Locate the cell with the specified text and output its (X, Y) center coordinate. 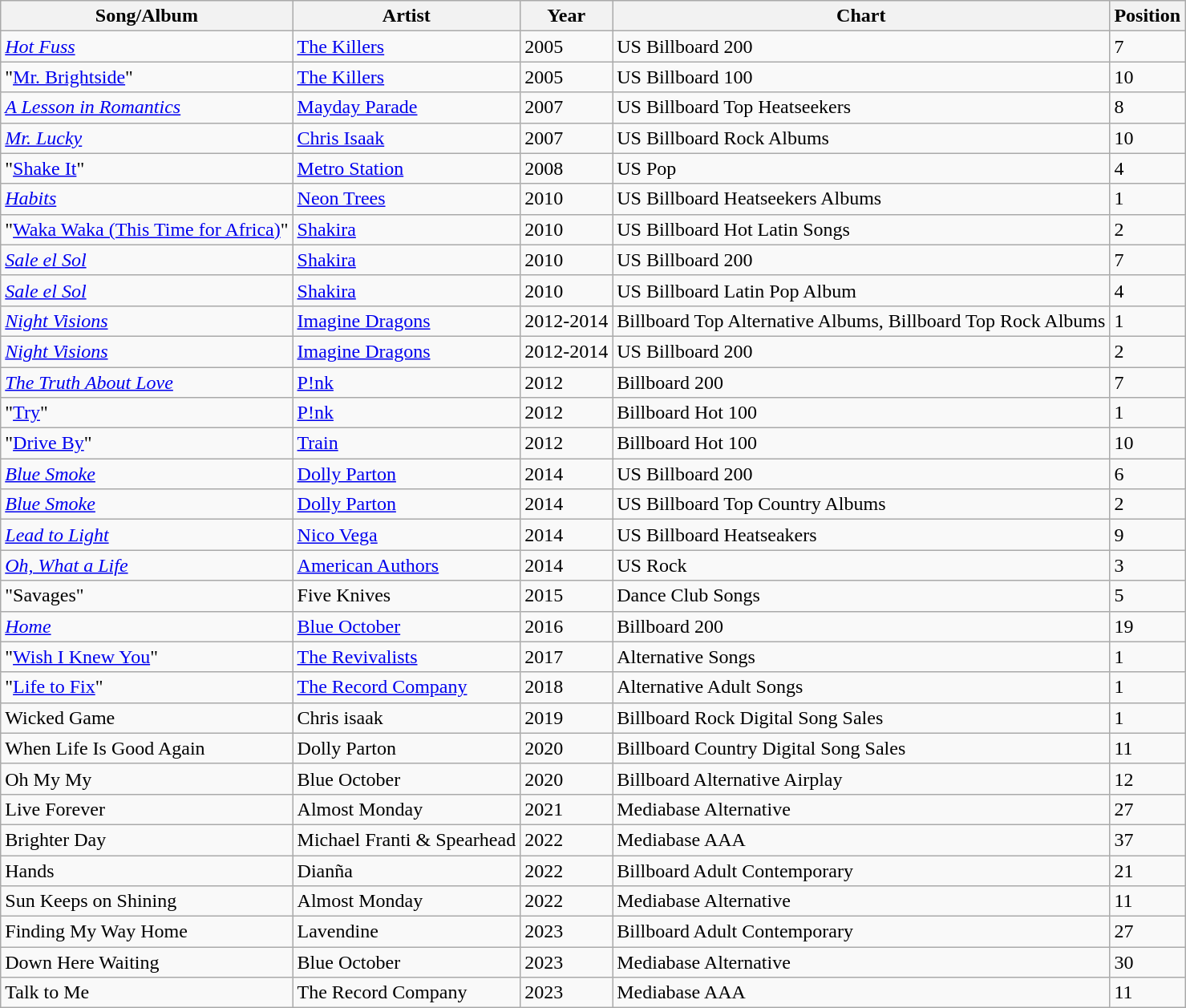
Hands (147, 870)
Neon Trees (407, 199)
Billboard Rock Digital Song Sales (861, 718)
3 (1148, 565)
Chris Isaak (407, 138)
2019 (566, 718)
Sun Keeps on Shining (147, 901)
The Truth About Love (147, 383)
US Billboard Heatseekers Albums (861, 199)
Live Forever (147, 809)
When Life Is Good Again (147, 748)
21 (1148, 870)
Mr. Lucky (147, 138)
Year (566, 16)
Talk to Me (147, 993)
"Life to Fix" (147, 687)
Dance Club Songs (861, 596)
8 (1148, 107)
"Shake It" (147, 168)
US Billboard Hot Latin Songs (861, 229)
Alternative Adult Songs (861, 687)
The Revivalists (407, 657)
Nico Vega (407, 535)
Artist (407, 16)
Brighter Day (147, 840)
American Authors (407, 565)
US Billboard Top Country Albums (861, 504)
"Wish I Knew You" (147, 657)
Metro Station (407, 168)
Hot Fuss (147, 47)
6 (1148, 474)
Down Here Waiting (147, 962)
Alternative Songs (861, 657)
Billboard Top Alternative Albums, Billboard Top Rock Albums (861, 321)
US Pop (861, 168)
Position (1148, 16)
Dianña (407, 870)
Train (407, 443)
Oh My My (147, 779)
"Savages" (147, 596)
Michael Franti & Spearhead (407, 840)
Mayday Parade (407, 107)
US Billboard Heatseakers (861, 535)
US Rock (861, 565)
Lavendine (407, 932)
Wicked Game (147, 718)
"Drive By" (147, 443)
2021 (566, 809)
A Lesson in Romantics (147, 107)
9 (1148, 535)
Habits (147, 199)
5 (1148, 596)
2015 (566, 596)
2016 (566, 626)
2008 (566, 168)
12 (1148, 779)
Song/Album (147, 16)
Billboard Country Digital Song Sales (861, 748)
US Billboard Latin Pop Album (861, 290)
US Billboard 100 (861, 77)
Chris isaak (407, 718)
"Mr. Brightside" (147, 77)
37 (1148, 840)
Home (147, 626)
Billboard Alternative Airplay (861, 779)
Finding My Way Home (147, 932)
"Waka Waka (This Time for Africa)" (147, 229)
US Billboard Rock Albums (861, 138)
US Billboard Top Heatseekers (861, 107)
19 (1148, 626)
2017 (566, 657)
Chart (861, 16)
"Try" (147, 413)
Five Knives (407, 596)
Oh, What a Life (147, 565)
Lead to Light (147, 535)
30 (1148, 962)
2018 (566, 687)
